Locate the cell with the specified text and output its (X, Y) center coordinate. 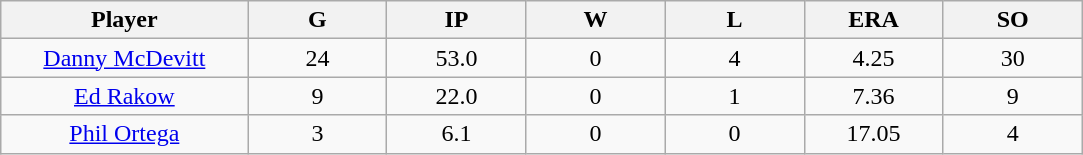
Phil Ortega (124, 134)
22.0 (456, 96)
3 (318, 134)
Danny McDevitt (124, 58)
6.1 (456, 134)
7.36 (874, 96)
53.0 (456, 58)
Ed Rakow (124, 96)
G (318, 20)
4.25 (874, 58)
L (734, 20)
24 (318, 58)
W (596, 20)
17.05 (874, 134)
IP (456, 20)
SO (1012, 20)
1 (734, 96)
ERA (874, 20)
Player (124, 20)
30 (1012, 58)
